Detect which cell encompasses the target text, then output its [X, Y] center coordinate. 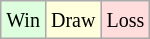
Draw [72, 20]
Loss [126, 20]
Win [24, 20]
